For the text-containing cell, return its midpoint in (x, y) coordinate format. 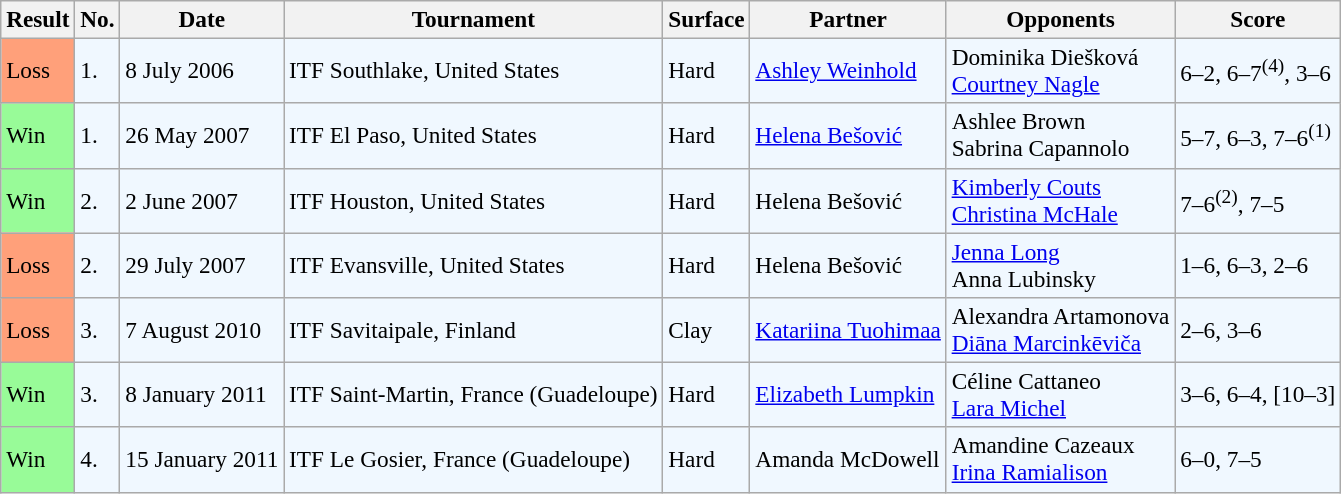
29 July 2007 (202, 264)
Ashley Weinhold (848, 70)
Amandine Cazeaux Irina Ramialison (1060, 460)
Clay (706, 330)
6–0, 7–5 (1258, 460)
No. (98, 19)
8 July 2006 (202, 70)
2 June 2007 (202, 200)
Partner (848, 19)
Alexandra Artamonova Diāna Marcinkēviča (1060, 330)
ITF Houston, United States (474, 200)
Amanda McDowell (848, 460)
Céline Cattaneo Lara Michel (1060, 394)
Katariina Tuohimaa (848, 330)
5–7, 6–3, 7–6(1) (1258, 136)
Kimberly Couts Christina McHale (1060, 200)
8 January 2011 (202, 394)
ITF Savitaipale, Finland (474, 330)
Tournament (474, 19)
ITF Southlake, United States (474, 70)
ITF Evansville, United States (474, 264)
Elizabeth Lumpkin (848, 394)
3–6, 6–4, [10–3] (1258, 394)
Dominika Diešková Courtney Nagle (1060, 70)
ITF El Paso, United States (474, 136)
Ashlee Brown Sabrina Capannolo (1060, 136)
Result (38, 19)
1–6, 6–3, 2–6 (1258, 264)
Jenna Long Anna Lubinsky (1060, 264)
Score (1258, 19)
ITF Saint-Martin, France (Guadeloupe) (474, 394)
6–2, 6–7(4), 3–6 (1258, 70)
4. (98, 460)
Surface (706, 19)
7 August 2010 (202, 330)
ITF Le Gosier, France (Guadeloupe) (474, 460)
26 May 2007 (202, 136)
7–6(2), 7–5 (1258, 200)
Opponents (1060, 19)
15 January 2011 (202, 460)
2–6, 3–6 (1258, 330)
Date (202, 19)
